Locate the cell with the specified text and output its [X, Y] center coordinate. 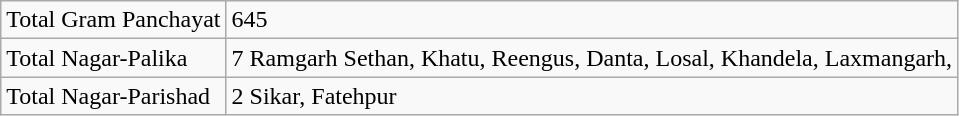
645 [592, 20]
2 Sikar, Fatehpur [592, 96]
Total Nagar-Parishad [114, 96]
Total Gram Panchayat [114, 20]
Total Nagar-Palika [114, 58]
7 Ramgarh Sethan, Khatu, Reengus, Danta, Losal, Khandela, Laxmangarh, [592, 58]
